Extract the (x, y) coordinate from the center of the cell holding the provided text.  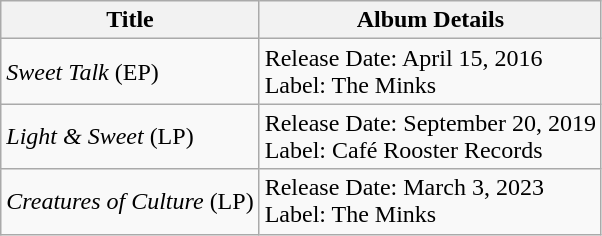
Light & Sweet (LP) (130, 136)
Release Date: April 15, 2016Label: The Minks (430, 72)
Release Date: March 3, 2023Label: The Minks (430, 202)
Creatures of Culture (LP) (130, 202)
Album Details (430, 20)
Sweet Talk (EP) (130, 72)
Title (130, 20)
Release Date: September 20, 2019Label: Café Rooster Records (430, 136)
